For the text-containing cell, return its midpoint in (X, Y) coordinate format. 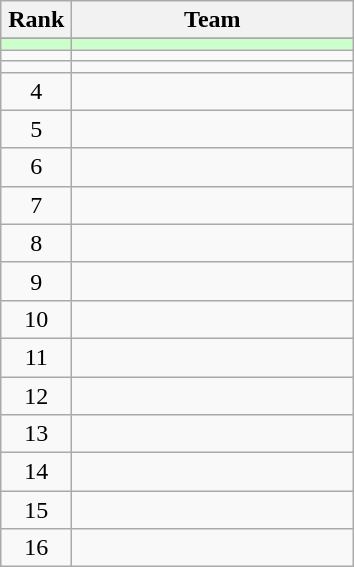
Team (212, 20)
5 (36, 129)
7 (36, 205)
13 (36, 434)
16 (36, 548)
10 (36, 319)
9 (36, 281)
11 (36, 357)
Rank (36, 20)
6 (36, 167)
15 (36, 510)
14 (36, 472)
4 (36, 91)
12 (36, 395)
8 (36, 243)
